Capture the cell that displays the provided text and extract its (X, Y) central coordinate. 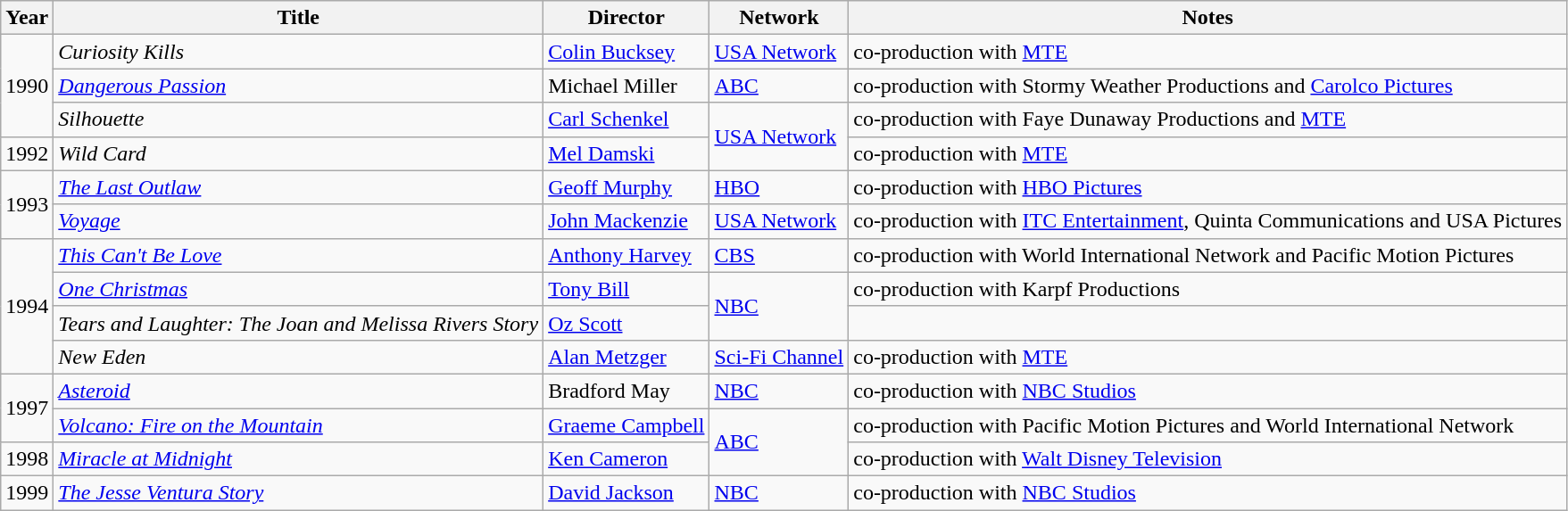
co-production with Karpf Productions (1208, 289)
Mel Damski (626, 153)
Michael Miller (626, 86)
co-production with Walt Disney Television (1208, 459)
1994 (27, 306)
HBO (779, 187)
co-production with ITC Entertainment, Quinta Communications and USA Pictures (1208, 221)
One Christmas (298, 289)
co-production with Faye Dunaway Productions and MTE (1208, 120)
Sci-Fi Channel (779, 357)
Graeme Campbell (626, 425)
1990 (27, 86)
Colin Bucksey (626, 52)
1998 (27, 459)
Geoff Murphy (626, 187)
New Eden (298, 357)
Wild Card (298, 153)
co-production with World International Network and Pacific Motion Pictures (1208, 255)
Network (779, 18)
Year (27, 18)
co-production with HBO Pictures (1208, 187)
co-production with Stormy Weather Productions and Carolco Pictures (1208, 86)
1997 (27, 408)
Director (626, 18)
Volcano: Fire on the Mountain (298, 425)
Tears and Laughter: The Joan and Melissa Rivers Story (298, 323)
Asteroid (298, 391)
Silhouette (298, 120)
1999 (27, 493)
Miracle at Midnight (298, 459)
Alan Metzger (626, 357)
1993 (27, 204)
Dangerous Passion (298, 86)
The Last Outlaw (298, 187)
Anthony Harvey (626, 255)
Title (298, 18)
The Jesse Ventura Story (298, 493)
David Jackson (626, 493)
CBS (779, 255)
Tony Bill (626, 289)
Voyage (298, 221)
Ken Cameron (626, 459)
Curiosity Kills (298, 52)
This Can't Be Love (298, 255)
Notes (1208, 18)
Bradford May (626, 391)
co-production with Pacific Motion Pictures and World International Network (1208, 425)
1992 (27, 153)
John Mackenzie (626, 221)
Oz Scott (626, 323)
Carl Schenkel (626, 120)
